Identify which cell holds the provided text, then report its [X, Y] central coordinate. 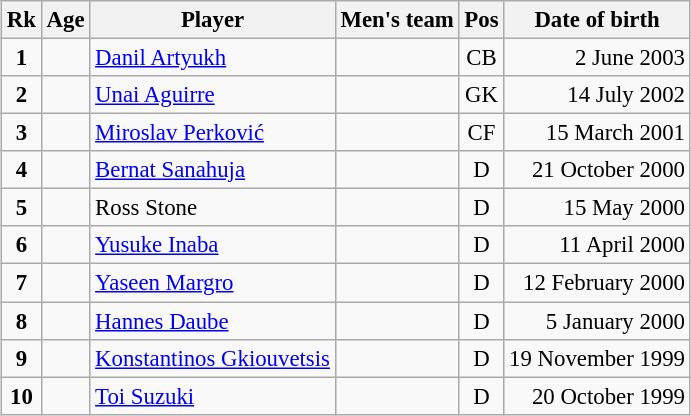
3 [22, 133]
Danil Artyukh [212, 58]
Yusuke Inaba [212, 245]
1 [22, 58]
15 March 2001 [597, 133]
19 November 1999 [597, 358]
Konstantinos Gkiouvetsis [212, 358]
6 [22, 245]
Player [212, 20]
GK [482, 95]
Date of birth [597, 20]
5 January 2000 [597, 321]
11 April 2000 [597, 245]
Men's team [397, 20]
Ross Stone [212, 208]
20 October 1999 [597, 396]
Yaseen Margro [212, 283]
CF [482, 133]
CB [482, 58]
Bernat Sanahuja [212, 170]
Hannes Daube [212, 321]
5 [22, 208]
9 [22, 358]
14 July 2002 [597, 95]
2 June 2003 [597, 58]
21 October 2000 [597, 170]
Miroslav Perković [212, 133]
Rk [22, 20]
2 [22, 95]
4 [22, 170]
Toi Suzuki [212, 396]
Pos [482, 20]
7 [22, 283]
Age [66, 20]
12 February 2000 [597, 283]
15 May 2000 [597, 208]
10 [22, 396]
8 [22, 321]
Unai Aguirre [212, 95]
